Locate the cell with the specified text and output its [x, y] center coordinate. 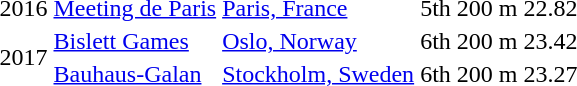
Oslo, Norway [318, 41]
Bislett Games [135, 41]
6th [436, 41]
200 m [487, 41]
